Search for the cell housing the specified text and yield its (X, Y) center coordinate. 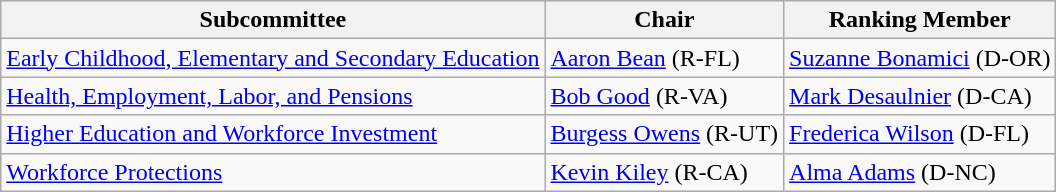
Higher Education and Workforce Investment (273, 134)
Frederica Wilson (D-FL) (920, 134)
Ranking Member (920, 20)
Alma Adams (D-NC) (920, 172)
Aaron Bean (R-FL) (664, 58)
Suzanne Bonamici (D-OR) (920, 58)
Health, Employment, Labor, and Pensions (273, 96)
Kevin Kiley (R-CA) (664, 172)
Subcommittee (273, 20)
Bob Good (R-VA) (664, 96)
Workforce Protections (273, 172)
Mark Desaulnier (D-CA) (920, 96)
Burgess Owens (R-UT) (664, 134)
Chair (664, 20)
Early Childhood, Elementary and Secondary Education (273, 58)
